Scan for the cell matching the given text and deliver its [x, y] coordinate at center. 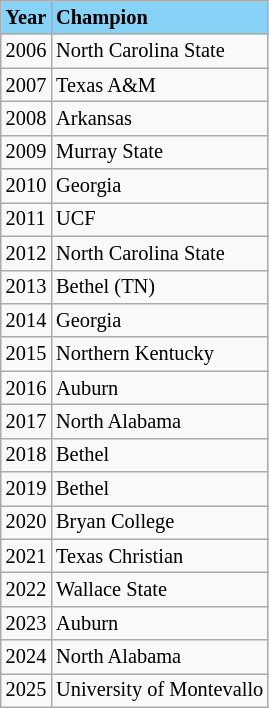
Wallace State [160, 589]
2010 [26, 186]
Year [26, 17]
2017 [26, 421]
2019 [26, 489]
2024 [26, 657]
2018 [26, 455]
Champion [160, 17]
University of Montevallo [160, 690]
2009 [26, 152]
2022 [26, 589]
2006 [26, 51]
2021 [26, 556]
Arkansas [160, 118]
Murray State [160, 152]
2008 [26, 118]
2025 [26, 690]
2023 [26, 623]
Northern Kentucky [160, 354]
2013 [26, 287]
Bryan College [160, 522]
2007 [26, 85]
2015 [26, 354]
2020 [26, 522]
Texas A&M [160, 85]
2011 [26, 219]
Texas Christian [160, 556]
2016 [26, 388]
Bethel (TN) [160, 287]
2012 [26, 253]
UCF [160, 219]
2014 [26, 320]
